From the cell containing the given text, extract its center point as (X, Y) coordinate. 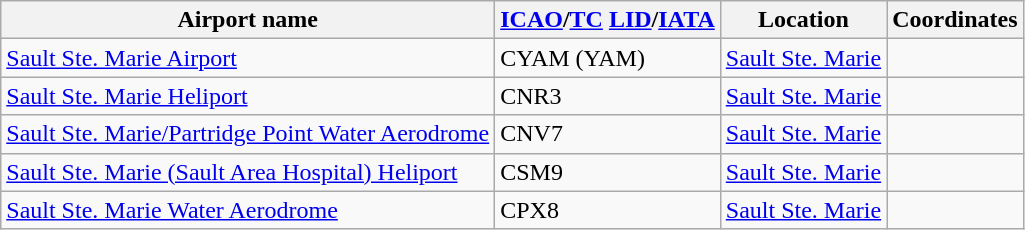
Location (803, 20)
CNR3 (608, 96)
CPX8 (608, 210)
Airport name (248, 20)
ICAO/TC LID/IATA (608, 20)
Coordinates (955, 20)
Sault Ste. Marie Airport (248, 58)
Sault Ste. Marie (Sault Area Hospital) Heliport (248, 172)
CNV7 (608, 134)
Sault Ste. Marie/Partridge Point Water Aerodrome (248, 134)
CSM9 (608, 172)
Sault Ste. Marie Heliport (248, 96)
CYAM (YAM) (608, 58)
Sault Ste. Marie Water Aerodrome (248, 210)
